Scan for the cell matching the given text and deliver its [x, y] coordinate at center. 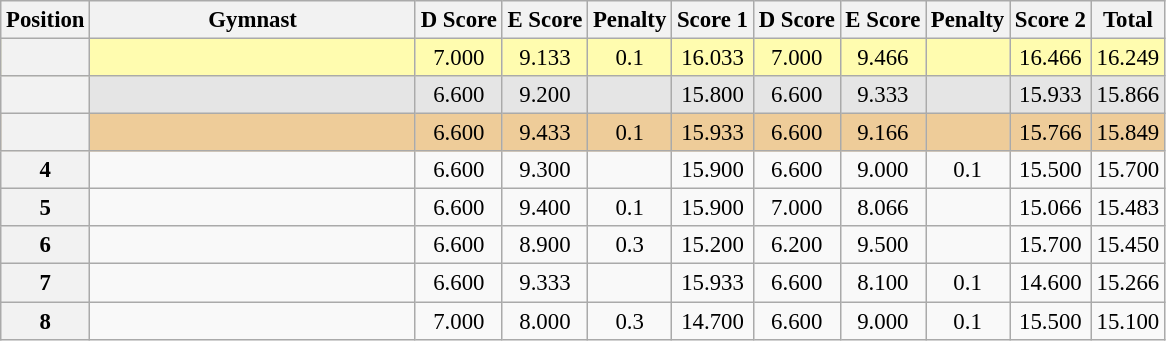
16.033 [713, 58]
15.450 [1128, 245]
15.066 [1051, 208]
Score 1 [713, 20]
15.100 [1128, 321]
9.133 [544, 58]
15.483 [1128, 208]
Score 2 [1051, 20]
Position [46, 20]
15.800 [713, 95]
9.300 [544, 170]
9.200 [544, 95]
8.066 [882, 208]
15.200 [713, 245]
15.766 [1051, 133]
6.200 [796, 245]
14.700 [713, 321]
9.500 [882, 245]
4 [46, 170]
8.900 [544, 245]
14.600 [1051, 283]
8.000 [544, 321]
9.400 [544, 208]
15.266 [1128, 283]
9.433 [544, 133]
8.100 [882, 283]
7 [46, 283]
16.466 [1051, 58]
6 [46, 245]
16.249 [1128, 58]
Total [1128, 20]
8 [46, 321]
15.866 [1128, 95]
Gymnast [253, 20]
15.849 [1128, 133]
5 [46, 208]
9.166 [882, 133]
9.466 [882, 58]
